Find where the given text appears and provide that cell's center as [x, y] coordinate. 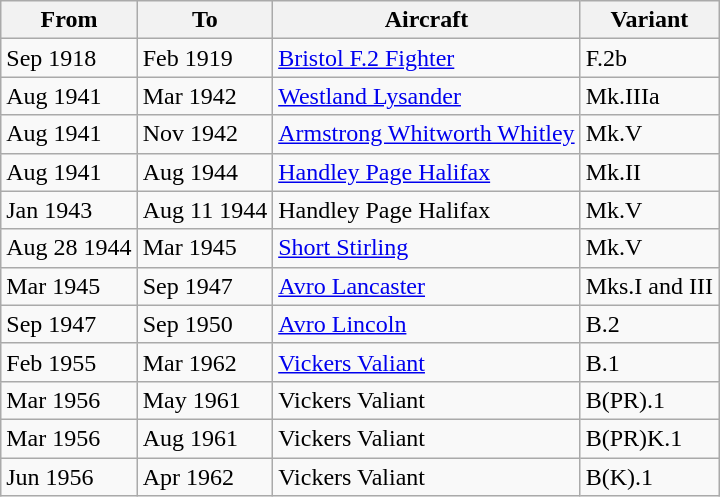
B.1 [649, 362]
Aircraft [426, 20]
B(PR)K.1 [649, 438]
Mar 1962 [205, 362]
Sep 1918 [69, 58]
Short Stirling [426, 248]
F.2b [649, 58]
Bristol F.2 Fighter [426, 58]
Armstrong Whitworth Whitley [426, 134]
B.2 [649, 324]
May 1961 [205, 400]
Avro Lancaster [426, 286]
Westland Lysander [426, 96]
From [69, 20]
Apr 1962 [205, 477]
Mk.II [649, 172]
Feb 1955 [69, 362]
Mks.I and III [649, 286]
Aug 28 1944 [69, 248]
Feb 1919 [205, 58]
Mar 1942 [205, 96]
Mk.IIIa [649, 96]
Aug 11 1944 [205, 210]
Variant [649, 20]
Nov 1942 [205, 134]
B(K).1 [649, 477]
Jun 1956 [69, 477]
B(PR).1 [649, 400]
Aug 1944 [205, 172]
To [205, 20]
Jan 1943 [69, 210]
Avro Lincoln [426, 324]
Sep 1950 [205, 324]
Aug 1961 [205, 438]
